Find where the given text appears and provide that cell's center as (x, y) coordinate. 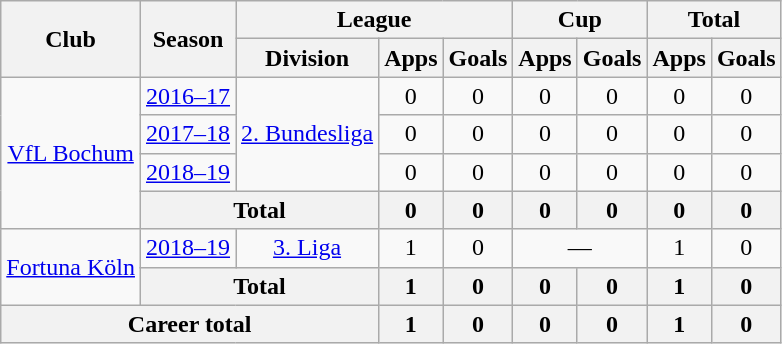
Cup (580, 20)
2017–18 (188, 134)
VfL Bochum (71, 153)
Fortuna Köln (71, 267)
Career total (190, 324)
— (580, 248)
2. Bundesliga (308, 134)
2016–17 (188, 96)
Season (188, 39)
Club (71, 39)
League (374, 20)
Division (308, 58)
3. Liga (308, 248)
